Pinpoint the cell where the given text exists, returning its (x, y) midpoint coordinate. 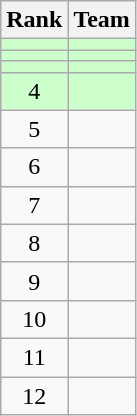
5 (34, 129)
4 (34, 91)
10 (34, 319)
Rank (34, 20)
11 (34, 357)
6 (34, 167)
Team (102, 20)
8 (34, 243)
7 (34, 205)
12 (34, 395)
9 (34, 281)
